Scan for the cell matching the given text and deliver its (x, y) coordinate at center. 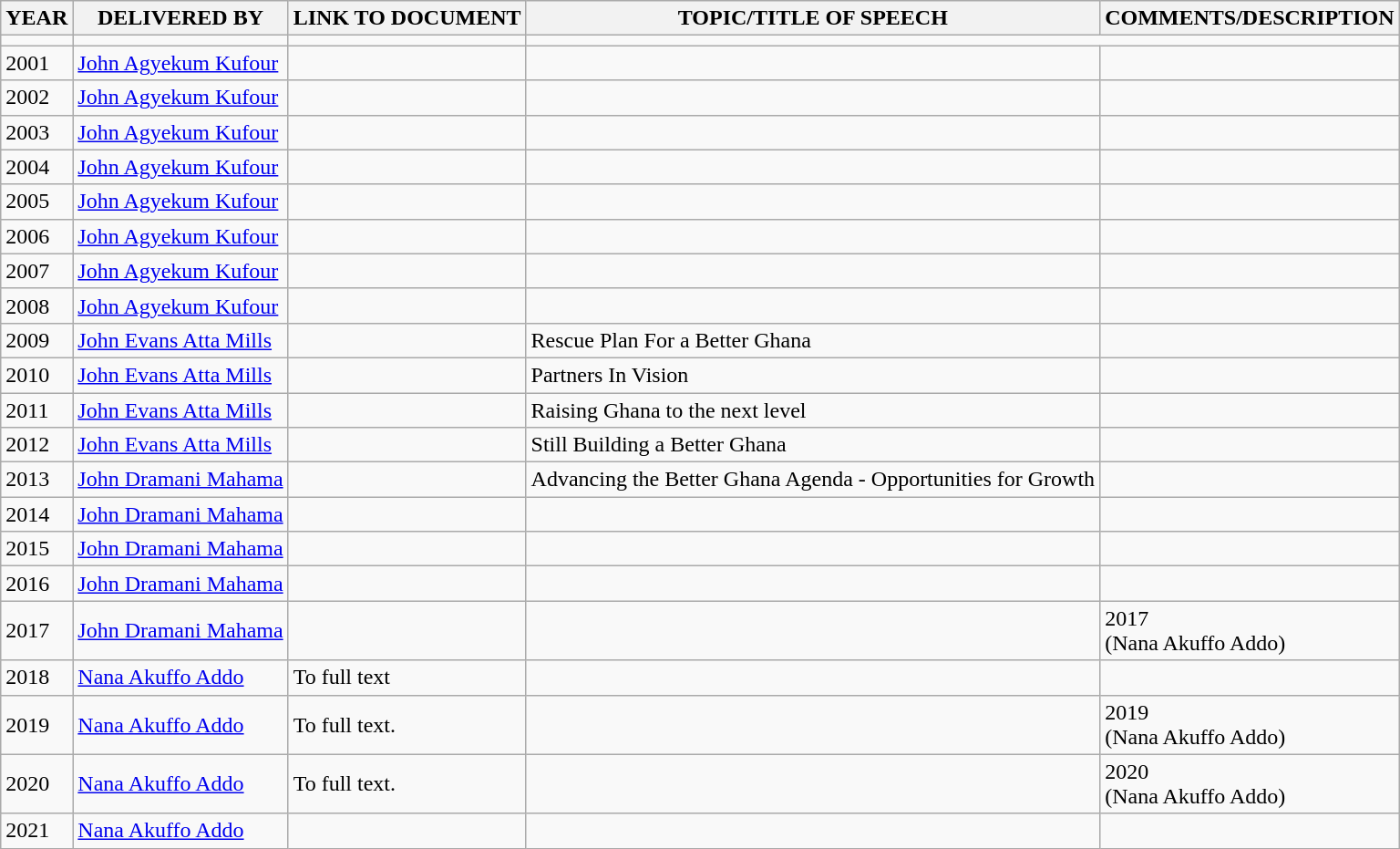
2014 (36, 514)
Still Building a Better Ghana (813, 445)
2011 (36, 409)
LINK TO DOCUMENT (407, 18)
2007 (36, 271)
2020(Nana Akuffo Addo) (1250, 784)
COMMENTS/DESCRIPTION (1250, 18)
Raising Ghana to the next level (813, 409)
Partners In Vision (813, 375)
2017(Nana Akuffo Addo) (1250, 631)
2017 (36, 631)
Advancing the Better Ghana Agenda - Opportunities for Growth (813, 480)
YEAR (36, 18)
DELIVERED BY (180, 18)
2009 (36, 340)
2016 (36, 584)
2010 (36, 375)
2015 (36, 549)
Rescue Plan For a Better Ghana (813, 340)
TOPIC/TITLE OF SPEECH (813, 18)
2004 (36, 167)
2019(Nana Akuffo Addo) (1250, 724)
2013 (36, 480)
2006 (36, 236)
2001 (36, 63)
2012 (36, 445)
2003 (36, 132)
2021 (36, 831)
To full text (407, 678)
2008 (36, 305)
2005 (36, 202)
2019 (36, 724)
2002 (36, 98)
2020 (36, 784)
2018 (36, 678)
